Pinpoint the cell where the given text exists, returning its (X, Y) midpoint coordinate. 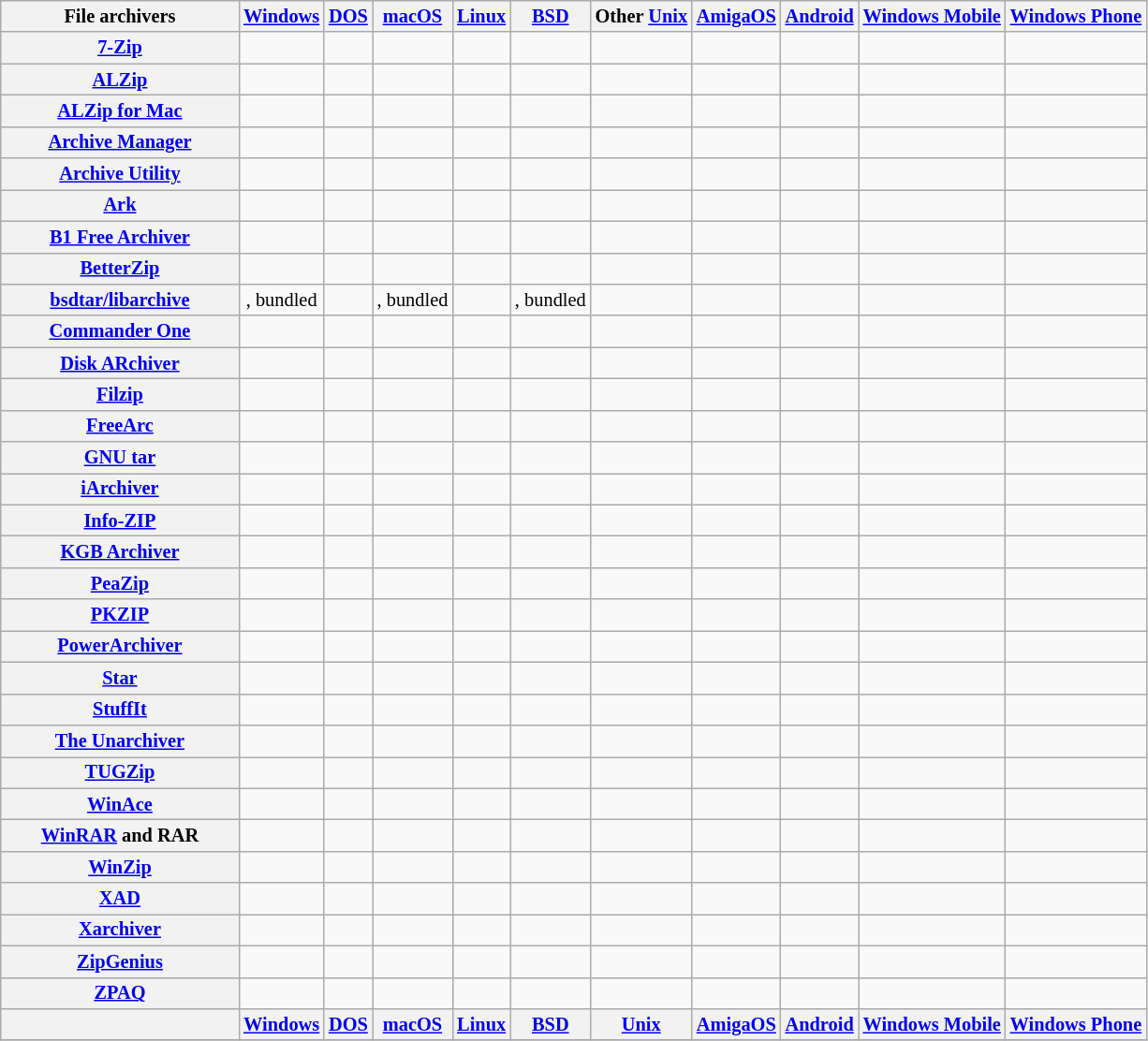
Other Unix (641, 16)
ZipGenius (120, 961)
PowerArchiver (120, 646)
ALZip for Mac (120, 110)
Disk ARchiver (120, 363)
Archive Utility (120, 174)
GNU tar (120, 458)
WinZip (120, 867)
WinRAR and RAR (120, 835)
Commander One (120, 331)
ALZip (120, 80)
KGB Archiver (120, 551)
PKZIP (120, 615)
TUGZip (120, 772)
BetterZip (120, 269)
Info-ZIP (120, 520)
Filzip (120, 394)
7-Zip (120, 48)
Xarchiver (120, 930)
XAD (120, 899)
Archive Manager (120, 142)
bsdtar/libarchive (120, 300)
StuffIt (120, 710)
FreeArc (120, 426)
ZPAQ (120, 993)
PeaZip (120, 583)
Star (120, 678)
File archivers (120, 16)
The Unarchiver (120, 740)
Ark (120, 205)
B1 Free Archiver (120, 237)
Unix (641, 1024)
iArchiver (120, 489)
WinAce (120, 804)
